Provide the [x, y] coordinate of the cell's center where the given text is located.  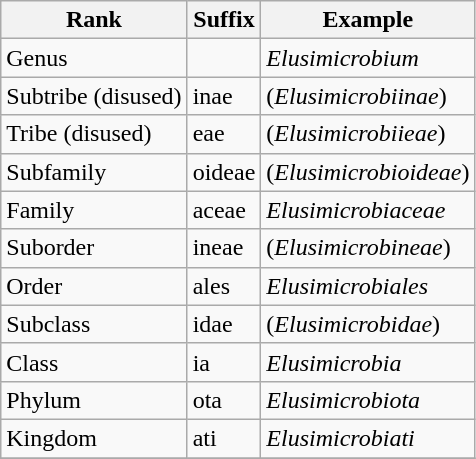
(Elusimicrobiieae) [368, 134]
Elusimicrobiota [368, 400]
Elusimicrobium [368, 58]
ota [224, 400]
Subfamily [94, 172]
Order [94, 286]
Rank [94, 20]
Phylum [94, 400]
ati [224, 438]
(Elusimicrobioideae) [368, 172]
(Elusimicrobidae) [368, 324]
eae [224, 134]
Subtribe (disused) [94, 96]
Elusimicrobiales [368, 286]
Class [94, 362]
Tribe (disused) [94, 134]
oideae [224, 172]
Suborder [94, 248]
Suffix [224, 20]
Subclass [94, 324]
(Elusimicrobiinae) [368, 96]
Kingdom [94, 438]
Example [368, 20]
Elusimicrobiati [368, 438]
inae [224, 96]
ia [224, 362]
Elusimicrobia [368, 362]
ineae [224, 248]
ales [224, 286]
(Elusimicrobineae) [368, 248]
aceae [224, 210]
Family [94, 210]
idae [224, 324]
Genus [94, 58]
Elusimicrobiaceae [368, 210]
